Detect which cell encompasses the target text, then output its (X, Y) center coordinate. 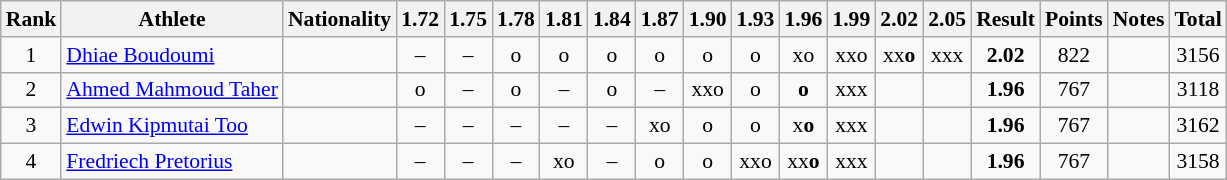
1.93 (756, 19)
Points (1074, 19)
3162 (1198, 126)
Ahmed Mahmoud Taher (172, 90)
Notes (1139, 19)
1.72 (420, 19)
4 (32, 162)
1.81 (564, 19)
1.75 (468, 19)
1.99 (851, 19)
3158 (1198, 162)
Nationality (340, 19)
1.84 (612, 19)
Total (1198, 19)
3 (32, 126)
3156 (1198, 55)
3118 (1198, 90)
Result (1006, 19)
Rank (32, 19)
1.90 (708, 19)
2.05 (947, 19)
1 (32, 55)
Fredriech Pretorius (172, 162)
822 (1074, 55)
Athlete (172, 19)
1.78 (516, 19)
Dhiae Boudoumi (172, 55)
Edwin Kipmutai Too (172, 126)
1.87 (660, 19)
2 (32, 90)
